For the text-containing cell, return its midpoint in (X, Y) coordinate format. 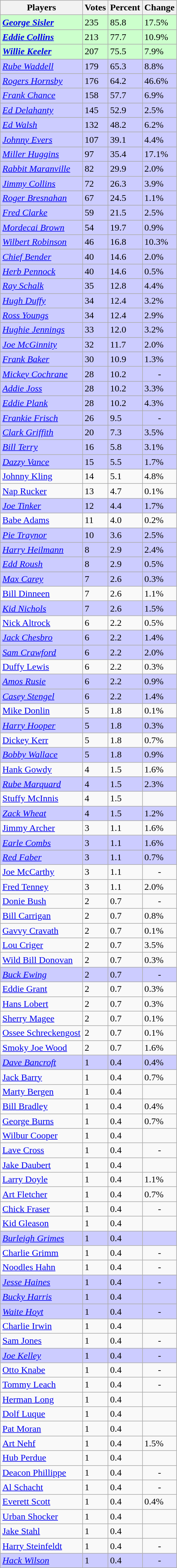
Eddie Grant (41, 989)
Dazzy Vance (41, 462)
Jesse Haines (41, 1282)
Hughie Jennings (41, 330)
9.5 (125, 418)
7.3 (125, 433)
Roger Bresnahan (41, 198)
48.2 (125, 125)
Edd Roush (41, 564)
Harry Steinfeldt (41, 1546)
Hack Wilson (41, 1560)
176 (95, 81)
Everett Scott (41, 1502)
Ray Schalk (41, 286)
Bill Dinneen (41, 593)
5.5 (125, 462)
Rabbit Maranville (41, 169)
26 (95, 418)
Eddie Collins (41, 37)
2.9% (160, 315)
72 (95, 184)
85.8 (125, 22)
Waite Hoyt (41, 1311)
Nap Rucker (41, 491)
Jimmy Archer (41, 828)
Votes (95, 8)
Frank Baker (41, 359)
10.3% (160, 242)
Dickey Kerr (41, 740)
Jack Chesbro (41, 637)
54 (95, 227)
Jimmy Collins (41, 184)
16.8 (125, 242)
Smoky Joe Wood (41, 1048)
Earle Combs (41, 843)
64.2 (125, 81)
Addie Joss (41, 388)
Joe Tinker (41, 506)
Players (41, 8)
2.3% (160, 784)
52.9 (125, 110)
Lou Criger (41, 945)
82 (95, 169)
Mike Donlin (41, 711)
Ed Walsh (41, 125)
Hank Gowdy (41, 769)
Max Carey (41, 579)
46.6% (160, 81)
Mickey Cochrane (41, 374)
Dave Bancroft (41, 1062)
67 (95, 198)
132 (95, 125)
7.9% (160, 52)
Chief Bender (41, 257)
Kid Gleason (41, 1224)
8.8% (160, 66)
6.2% (160, 125)
207 (95, 52)
1.3% (160, 359)
3.9% (160, 184)
Ed Delahanty (41, 110)
39.1 (125, 139)
Bucky Harris (41, 1297)
Bobby Wallace (41, 755)
Donie Bush (41, 901)
24.5 (125, 198)
Amos Rusie (41, 682)
Joe McCarthy (41, 872)
Harry Hooper (41, 725)
1.2% (160, 813)
Frank Chance (41, 95)
4.0 (125, 520)
Sherry Magee (41, 1018)
Rube Marquard (41, 784)
12.8 (125, 286)
Charlie Irwin (41, 1326)
Hub Perdue (41, 1458)
20 (95, 433)
Duffy Lewis (41, 667)
33 (95, 330)
Johnny Evers (41, 139)
Sam Crawford (41, 652)
3.6 (125, 535)
Harry Heilmann (41, 550)
46 (95, 242)
Wilbur Cooper (41, 1136)
107 (95, 139)
Sam Jones (41, 1341)
Pie Traynor (41, 535)
Change (160, 8)
12 (95, 506)
11.7 (125, 344)
Kid Nichols (41, 608)
Pat Moran (41, 1429)
26.3 (125, 184)
4.3% (160, 403)
10.9 (125, 359)
213 (95, 37)
57.7 (125, 95)
Hugh Duffy (41, 301)
Nick Altrock (41, 623)
Hans Lobert (41, 1004)
Fred Tenney (41, 886)
Charlie Grimm (41, 1253)
15 (95, 462)
Rogers Hornsby (41, 81)
13 (95, 491)
4.4 (125, 506)
Dolf Luque (41, 1414)
16 (95, 447)
Jack Barry (41, 1077)
158 (95, 95)
Art Fletcher (41, 1194)
3.3% (160, 388)
Burleigh Grimes (41, 1238)
0.8% (160, 916)
Joe McGinnity (41, 344)
Noodles Hahn (41, 1267)
Marty Bergen (41, 1092)
179 (95, 66)
11 (95, 520)
3.1% (160, 447)
65.3 (125, 66)
Deacon Phillippe (41, 1473)
59 (95, 213)
Lave Cross (41, 1150)
Wilbert Robinson (41, 242)
17.5% (160, 22)
6.9% (160, 95)
Eddie Plank (41, 403)
0.2% (160, 520)
145 (95, 110)
Urban Shocker (41, 1516)
35.4 (125, 154)
Al Schacht (41, 1487)
4.7 (125, 491)
Miller Huggins (41, 154)
Wild Bill Donovan (41, 960)
Fred Clarke (41, 213)
2.4% (160, 550)
12.0 (125, 330)
Buck Ewing (41, 975)
17.1% (160, 154)
Herman Long (41, 1399)
Joe Kelley (41, 1355)
Stuffy McInnis (41, 799)
Otto Knabe (41, 1370)
5.1 (125, 476)
Chick Fraser (41, 1209)
Red Faber (41, 857)
Jake Daubert (41, 1165)
35 (95, 286)
Art Nehf (41, 1443)
Casey Stengel (41, 696)
Zack Wheat (41, 813)
5.8 (125, 447)
George Sisler (41, 22)
Ross Youngs (41, 315)
14 (95, 476)
97 (95, 154)
Ossee Schreckengost (41, 1033)
32 (95, 344)
George Burns (41, 1121)
Bill Bradley (41, 1106)
29.9 (125, 169)
Larry Doyle (41, 1180)
Mordecai Brown (41, 227)
4.8% (160, 476)
Tommy Leach (41, 1385)
Jake Stahl (41, 1531)
77.7 (125, 37)
Percent (125, 8)
Babe Adams (41, 520)
21.5 (125, 213)
10 (95, 535)
Herb Pennock (41, 271)
Frankie Frisch (41, 418)
Bill Terry (41, 447)
19.7 (125, 227)
Rube Waddell (41, 66)
75.5 (125, 52)
Willie Keeler (41, 52)
30 (95, 359)
Bill Carrigan (41, 916)
235 (95, 22)
Johnny Kling (41, 476)
Gavvy Cravath (41, 931)
10.9% (160, 37)
Clark Griffith (41, 433)
